From the cell containing the given text, extract its center point as (X, Y) coordinate. 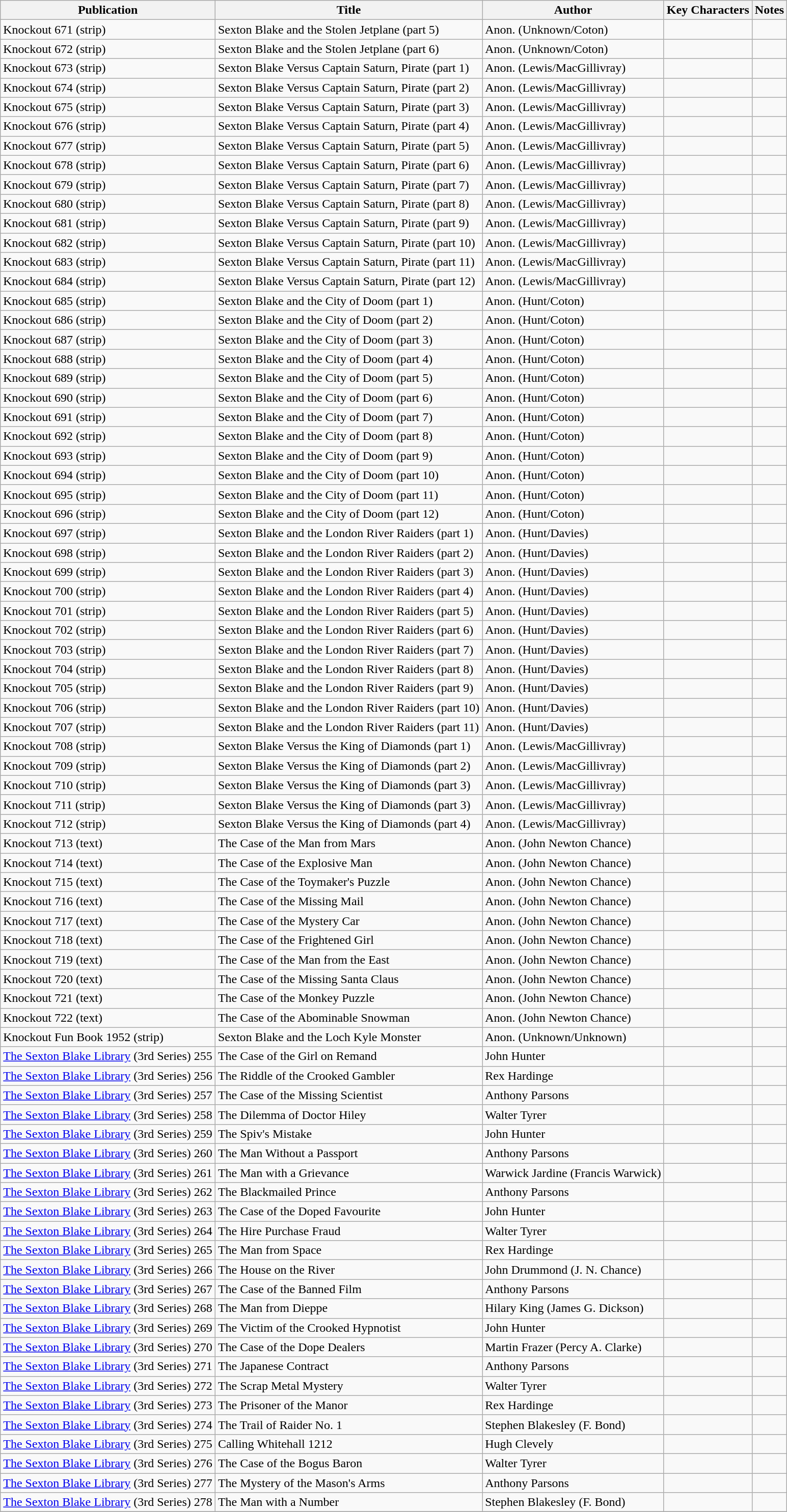
Martin Frazer (Percy A. Clarke) (574, 1347)
The Man from Dieppe (348, 1308)
The Blackmailed Prince (348, 1192)
Knockout 674 (strip) (108, 88)
The Man with a Grievance (348, 1172)
Sexton Blake and the City of Doom (part 1) (348, 301)
Knockout 671 (strip) (108, 30)
Hilary King (James G. Dickson) (574, 1308)
Knockout 695 (strip) (108, 494)
Sexton Blake and the London River Raiders (part 8) (348, 669)
John Drummond (J. N. Chance) (574, 1270)
Sexton Blake and the City of Doom (part 8) (348, 436)
Anon. (Unknown/Unknown) (574, 1037)
Sexton Blake Versus Captain Saturn, Pirate (part 8) (348, 204)
The Sexton Blake Library (3rd Series) 255 (108, 1056)
The Sexton Blake Library (3rd Series) 265 (108, 1250)
The Sexton Blake Library (3rd Series) 258 (108, 1114)
Knockout 691 (strip) (108, 417)
Knockout 711 (strip) (108, 804)
The Mystery of the Mason's Arms (348, 1483)
The Man Without a Passport (348, 1153)
Sexton Blake Versus Captain Saturn, Pirate (part 2) (348, 88)
The Sexton Blake Library (3rd Series) 268 (108, 1308)
Sexton Blake and the London River Raiders (part 6) (348, 630)
Sexton Blake and the London River Raiders (part 4) (348, 592)
The Sexton Blake Library (3rd Series) 256 (108, 1076)
The Case of the Frightened Girl (348, 940)
Knockout 687 (strip) (108, 340)
The Sexton Blake Library (3rd Series) 278 (108, 1502)
Knockout 683 (strip) (108, 262)
Knockout 702 (strip) (108, 630)
Knockout 713 (text) (108, 843)
Knockout 682 (strip) (108, 243)
Sexton Blake Versus the King of Diamonds (part 1) (348, 746)
Sexton Blake and the London River Raiders (part 9) (348, 688)
Knockout 719 (text) (108, 960)
Knockout 675 (strip) (108, 107)
The Case of the Banned Film (348, 1289)
Calling Whitehall 1212 (348, 1444)
Knockout 692 (strip) (108, 436)
The Sexton Blake Library (3rd Series) 272 (108, 1386)
The Hire Purchase Fraud (348, 1231)
Warwick Jardine (Francis Warwick) (574, 1172)
Sexton Blake and the London River Raiders (part 3) (348, 572)
The Case of the Explosive Man (348, 863)
The Sexton Blake Library (3rd Series) 259 (108, 1134)
Sexton Blake Versus Captain Saturn, Pirate (part 11) (348, 262)
The Case of the Man from Mars (348, 843)
Sexton Blake Versus Captain Saturn, Pirate (part 10) (348, 243)
Knockout 677 (strip) (108, 146)
The Dilemma of Doctor Hiley (348, 1114)
Sexton Blake Versus Captain Saturn, Pirate (part 1) (348, 68)
Sexton Blake and the London River Raiders (part 2) (348, 552)
Sexton Blake and the London River Raiders (part 11) (348, 727)
The Case of the Man from the East (348, 960)
Sexton Blake and the City of Doom (part 10) (348, 475)
Hugh Clevely (574, 1444)
Knockout 700 (strip) (108, 592)
Sexton Blake Versus Captain Saturn, Pirate (part 4) (348, 126)
Sexton Blake and the City of Doom (part 2) (348, 320)
Knockout 708 (strip) (108, 746)
Title (348, 10)
Knockout 689 (strip) (108, 378)
Knockout 673 (strip) (108, 68)
The Case of the Monkey Puzzle (348, 998)
The Case of the Abominable Snowman (348, 1018)
Knockout 718 (text) (108, 940)
Sexton Blake and the City of Doom (part 3) (348, 340)
The Man with a Number (348, 1502)
Knockout 712 (strip) (108, 824)
Knockout 710 (strip) (108, 785)
The Scrap Metal Mystery (348, 1386)
The Case of the Girl on Remand (348, 1056)
The Sexton Blake Library (3rd Series) 263 (108, 1212)
The Sexton Blake Library (3rd Series) 257 (108, 1095)
Sexton Blake Versus Captain Saturn, Pirate (part 12) (348, 282)
Sexton Blake Versus Captain Saturn, Pirate (part 3) (348, 107)
Knockout 696 (strip) (108, 514)
The Spiv's Mistake (348, 1134)
Sexton Blake Versus Captain Saturn, Pirate (part 6) (348, 165)
Sexton Blake and the London River Raiders (part 5) (348, 611)
Knockout Fun Book 1952 (strip) (108, 1037)
The Sexton Blake Library (3rd Series) 267 (108, 1289)
Sexton Blake and the Loch Kyle Monster (348, 1037)
The Sexton Blake Library (3rd Series) 264 (108, 1231)
The Case of the Toymaker's Puzzle (348, 882)
Sexton Blake Versus Captain Saturn, Pirate (part 9) (348, 223)
Knockout 721 (text) (108, 998)
Knockout 704 (strip) (108, 669)
Knockout 722 (text) (108, 1018)
The Case of the Doped Favourite (348, 1212)
The Case of the Dope Dealers (348, 1347)
The Case of the Missing Santa Claus (348, 979)
The Sexton Blake Library (3rd Series) 273 (108, 1405)
Knockout 698 (strip) (108, 552)
Publication (108, 10)
Knockout 701 (strip) (108, 611)
Knockout 714 (text) (108, 863)
Knockout 706 (strip) (108, 708)
Knockout 717 (text) (108, 921)
Knockout 672 (strip) (108, 49)
Knockout 684 (strip) (108, 282)
Knockout 707 (strip) (108, 727)
The Sexton Blake Library (3rd Series) 260 (108, 1153)
The Sexton Blake Library (3rd Series) 261 (108, 1172)
The Sexton Blake Library (3rd Series) 275 (108, 1444)
Sexton Blake and the City of Doom (part 5) (348, 378)
Knockout 699 (strip) (108, 572)
The Sexton Blake Library (3rd Series) 276 (108, 1463)
The Sexton Blake Library (3rd Series) 270 (108, 1347)
Knockout 703 (strip) (108, 650)
Sexton Blake and the Stolen Jetplane (part 5) (348, 30)
Knockout 685 (strip) (108, 301)
Knockout 693 (strip) (108, 456)
Sexton Blake and the Stolen Jetplane (part 6) (348, 49)
The Sexton Blake Library (3rd Series) 277 (108, 1483)
Author (574, 10)
Knockout 709 (strip) (108, 766)
Knockout 690 (strip) (108, 398)
Sexton Blake Versus Captain Saturn, Pirate (part 5) (348, 146)
Knockout 705 (strip) (108, 688)
Notes (769, 10)
The Case of the Missing Mail (348, 902)
The Sexton Blake Library (3rd Series) 262 (108, 1192)
Knockout 716 (text) (108, 902)
Sexton Blake and the City of Doom (part 9) (348, 456)
Knockout 680 (strip) (108, 204)
The Riddle of the Crooked Gambler (348, 1076)
The Sexton Blake Library (3rd Series) 274 (108, 1424)
Knockout 681 (strip) (108, 223)
Sexton Blake and the City of Doom (part 11) (348, 494)
The Sexton Blake Library (3rd Series) 271 (108, 1366)
The Prisoner of the Manor (348, 1405)
The Sexton Blake Library (3rd Series) 266 (108, 1270)
The House on the River (348, 1270)
Knockout 720 (text) (108, 979)
The Victim of the Crooked Hypnotist (348, 1328)
Knockout 694 (strip) (108, 475)
Sexton Blake and the London River Raiders (part 1) (348, 533)
Sexton Blake and the City of Doom (part 7) (348, 417)
Knockout 688 (strip) (108, 359)
Knockout 686 (strip) (108, 320)
Sexton Blake and the City of Doom (part 12) (348, 514)
Knockout 697 (strip) (108, 533)
Knockout 678 (strip) (108, 165)
Key Characters (708, 10)
The Japanese Contract (348, 1366)
The Case of the Bogus Baron (348, 1463)
Knockout 715 (text) (108, 882)
The Case of the Missing Scientist (348, 1095)
Knockout 679 (strip) (108, 184)
The Sexton Blake Library (3rd Series) 269 (108, 1328)
The Man from Space (348, 1250)
Sexton Blake and the London River Raiders (part 7) (348, 650)
The Trail of Raider No. 1 (348, 1424)
Sexton Blake Versus the King of Diamonds (part 4) (348, 824)
Sexton Blake Versus Captain Saturn, Pirate (part 7) (348, 184)
Knockout 676 (strip) (108, 126)
Sexton Blake and the City of Doom (part 6) (348, 398)
Sexton Blake and the City of Doom (part 4) (348, 359)
The Case of the Mystery Car (348, 921)
Sexton Blake Versus the King of Diamonds (part 2) (348, 766)
Sexton Blake and the London River Raiders (part 10) (348, 708)
